Detect which cell encompasses the target text, then output its [x, y] center coordinate. 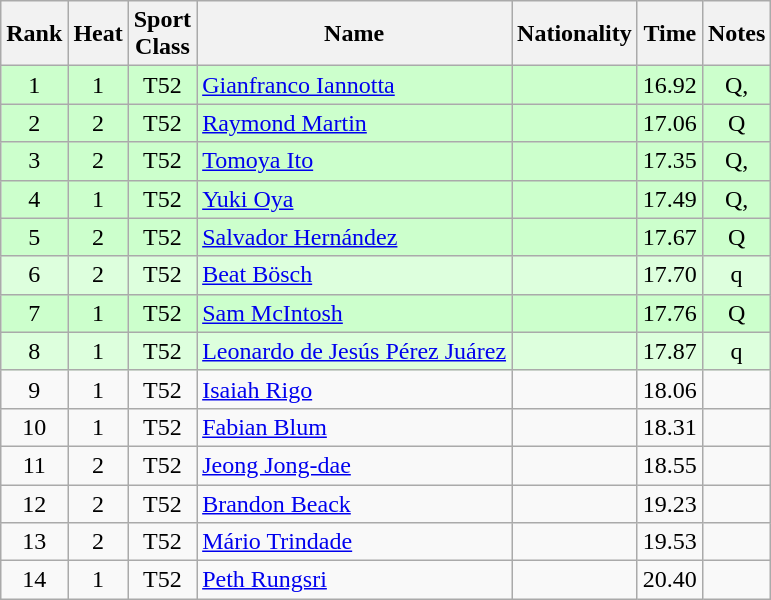
17.76 [670, 313]
Rank [34, 34]
17.70 [670, 275]
18.06 [670, 389]
20.40 [670, 580]
Nationality [575, 34]
17.67 [670, 237]
Fabian Blum [354, 427]
Time [670, 34]
11 [34, 465]
6 [34, 275]
Salvador Hernández [354, 237]
14 [34, 580]
17.49 [670, 199]
Raymond Martin [354, 123]
17.35 [670, 161]
5 [34, 237]
Peth Rungsri [354, 580]
Sam McIntosh [354, 313]
18.31 [670, 427]
Isaiah Rigo [354, 389]
17.87 [670, 351]
Gianfranco Iannotta [354, 85]
7 [34, 313]
8 [34, 351]
19.53 [670, 542]
Notes [736, 34]
17.06 [670, 123]
Mário Trindade [354, 542]
12 [34, 503]
9 [34, 389]
13 [34, 542]
4 [34, 199]
Jeong Jong-dae [354, 465]
10 [34, 427]
Yuki Oya [354, 199]
18.55 [670, 465]
Tomoya Ito [354, 161]
16.92 [670, 85]
Name [354, 34]
Beat Bösch [354, 275]
19.23 [670, 503]
Heat [98, 34]
3 [34, 161]
SportClass [162, 34]
Brandon Beack [354, 503]
Leonardo de Jesús Pérez Juárez [354, 351]
